Return (x, y) of the center of cell containing provided text 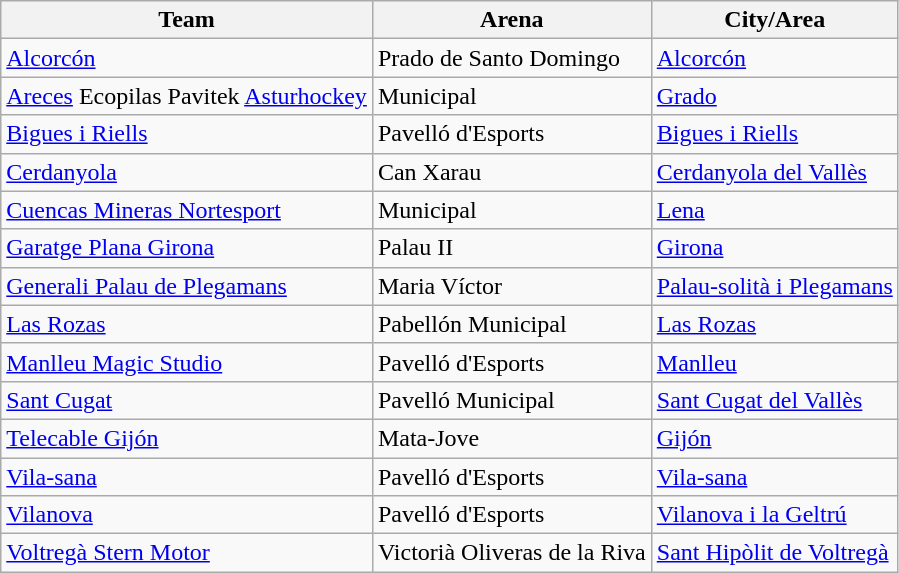
Gijón (774, 438)
Prado de Santo Domingo (512, 58)
Maria Víctor (512, 286)
Vilanova (187, 515)
Generali Palau de Plegamans (187, 286)
Sant Hipòlit de Voltregà (774, 553)
Lena (774, 210)
Sant Cugat (187, 400)
Cerdanyola del Vallès (774, 172)
Garatge Plana Girona (187, 248)
City/Area (774, 20)
Can Xarau (512, 172)
Palau II (512, 248)
Cerdanyola (187, 172)
Pavelló Municipal (512, 400)
Vilanova i la Geltrú (774, 515)
Mata-Jove (512, 438)
Telecable Gijón (187, 438)
Team (187, 20)
Pabellón Municipal (512, 324)
Grado (774, 96)
Areces Ecopilas Pavitek Asturhockey (187, 96)
Cuencas Mineras Nortesport (187, 210)
Girona (774, 248)
Palau-solità i Plegamans (774, 286)
Manlleu Magic Studio (187, 362)
Arena (512, 20)
Manlleu (774, 362)
Victorià Oliveras de la Riva (512, 553)
Voltregà Stern Motor (187, 553)
Sant Cugat del Vallès (774, 400)
